Return (X, Y) of the center of cell containing provided text 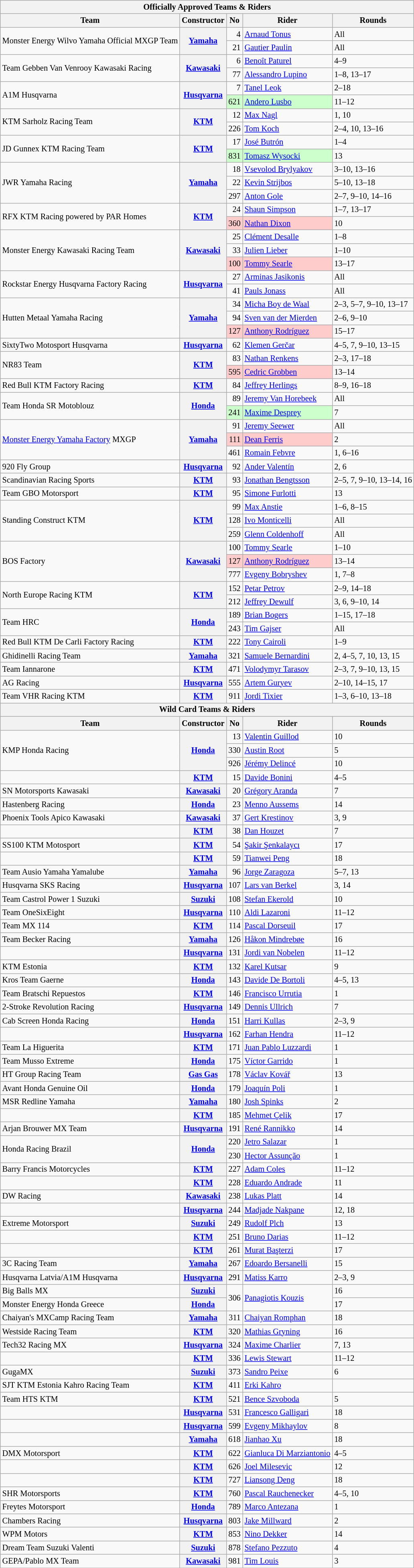
4–5, 13 (373, 980)
Anton Gole (288, 196)
330 (234, 750)
238 (234, 1196)
853 (234, 1534)
41 (234, 291)
5–7, 13 (373, 872)
360 (234, 223)
2–10, 14–15, 17 (373, 683)
5–10, 13–18 (373, 183)
Red Bull KTM Factory Racing (90, 385)
DMX Motorsport (90, 1453)
324 (234, 1345)
11 (373, 1183)
Menno Aussems (288, 804)
3C Racing Team (90, 1264)
33 (234, 250)
3 (373, 1561)
Pauls Jonass (288, 291)
Lukas Platt (288, 1196)
77 (234, 75)
Andero Lusbo (288, 102)
Tanel Leok (288, 88)
Pascal Dorseuil (288, 926)
Team Ausio Yamaha Yamalube (90, 872)
Tim Louis (288, 1561)
2–18 (373, 88)
93 (234, 480)
Team GBO Motorsport (90, 493)
Hastenberg Racing (90, 804)
Jonathan Bengtsson (288, 480)
Jeremy Van Horebeek (288, 399)
Team Honda SR Motoblouz (90, 406)
Romain Febvre (288, 453)
Team Musso Extreme (90, 1061)
1–4 (373, 142)
1–9 (373, 642)
DW Racing (90, 1196)
336 (234, 1358)
Freytes Motorsport (90, 1507)
1–7, 13–17 (373, 210)
Rockstar Energy Husqvarna Factory Racing (90, 283)
149 (234, 1007)
Mathias Gryning (288, 1331)
Sven van der Mierden (288, 318)
108 (234, 899)
1–6, 8–15 (373, 507)
25 (234, 237)
Shaun Simpson (288, 210)
Gas Gas (203, 1075)
Nino Dekker (288, 1534)
Dennis Ullrich (288, 1007)
Avant Honda Genuine Oil (90, 1088)
Francesco Galligari (288, 1413)
Arnaud Tonus (288, 34)
Arminas Jasikonis (288, 277)
Tech32 Racing MX (90, 1345)
15–17 (373, 331)
Murat Başterzi (288, 1250)
Juan Pablo Luzzardi (288, 1048)
RFX KTM Racing powered by PAR Homes (90, 216)
Kevin Strijbos (288, 183)
Team Iannarone (90, 669)
152 (234, 588)
92 (234, 467)
Tomasz Wysocki (288, 156)
373 (234, 1372)
306 (234, 1298)
Bence Szvoboda (288, 1399)
259 (234, 534)
Stefano Pezzuto (288, 1548)
Ghidinelli Racing Team (90, 656)
Jeffrey Herlings (288, 385)
Tony Cairoli (288, 642)
2, 4–5, 7, 10, 13, 15 (373, 656)
878 (234, 1548)
249 (234, 1223)
23 (234, 804)
Dan Houzet (288, 831)
21 (234, 47)
8 (373, 1426)
Tom Koch (288, 128)
3, 9 (373, 818)
NR83 Team (90, 365)
GEPA/Pablo MX Team (90, 1561)
84 (234, 385)
89 (234, 399)
320 (234, 1331)
179 (234, 1088)
189 (234, 615)
Monster Energy Wilvo Yamaha Official MXGP Team (90, 41)
83 (234, 358)
Marco Antezana (288, 1507)
Pascal Rauchenecker (288, 1494)
Stefan Ekerold (288, 899)
162 (234, 1034)
132 (234, 966)
297 (234, 196)
1–8, 13–17 (373, 75)
Joaquín Poli (288, 1088)
Dean Ferris (288, 439)
HT Group Racing Team (90, 1075)
222 (234, 642)
Jake Millward (288, 1521)
Jeffrey Dewulf (288, 602)
Jordi van Nobelen (288, 953)
94 (234, 318)
251 (234, 1237)
24 (234, 210)
226 (234, 128)
180 (234, 1101)
Vsevolod Brylyakov (288, 169)
SN Motorsports Kawasaki (90, 791)
Big Balls MX (90, 1291)
Jordi Tixier (288, 696)
Chaiyan's MXCamp Racing Team (90, 1318)
SHR Motorsports (90, 1494)
North Europe Racing KTM (90, 595)
BOS Factory (90, 561)
2-Stroke Revolution Racing (90, 1007)
2, 6 (373, 467)
Ivo Monticelli (288, 520)
111 (234, 439)
241 (234, 412)
Lewis Stewart (288, 1358)
599 (234, 1426)
Alessandro Lupino (288, 75)
9 (373, 966)
Hector Assunção (288, 1156)
Josh Spinks (288, 1101)
Matiss Karro (288, 1277)
Karel Kutsar (288, 966)
Valentin Guillod (288, 737)
1, 7–8 (373, 575)
Víctor Garrido (288, 1061)
Team Bratschi Repuestos (90, 993)
760 (234, 1494)
4–5, 10 (373, 1494)
WPM Motors (90, 1534)
178 (234, 1075)
727 (234, 1480)
3–10, 13–16 (373, 169)
27 (234, 277)
KTM Estonia (90, 966)
1, 6–16 (373, 453)
311 (234, 1318)
Liansong Deng (288, 1480)
261 (234, 1250)
212 (234, 602)
Team MX 114 (90, 926)
1–15, 17–18 (373, 615)
Red Bull KTM De Carli Factory Racing (90, 642)
Samuele Bernardini (288, 656)
Extreme Motorsport (90, 1223)
2–4, 10, 13–16 (373, 128)
Gert Krestinov (288, 818)
Simone Furlotti (288, 493)
Barry Francis Motorcycles (90, 1169)
803 (234, 1521)
22 (234, 183)
191 (234, 1129)
Nathan Renkens (288, 358)
291 (234, 1277)
Honda Racing Brazil (90, 1148)
Davide De Bortoli (288, 980)
Ander Valentín (288, 467)
Håkon Mindrebøe (288, 940)
Monster Energy Yamaha Factory MXGP (90, 439)
2–7, 9–10, 14–16 (373, 196)
Bruno Darias (288, 1237)
54 (234, 845)
110 (234, 912)
Tianwei Peng (288, 858)
2–6, 9–10 (373, 318)
831 (234, 156)
KTM Sarholz Racing Team (90, 122)
Standing Construct KTM (90, 520)
8–9, 16–18 (373, 385)
595 (234, 372)
Joel Milesevic (288, 1466)
Phoenix Tools Apico Kawasaki (90, 818)
Max Nagl (288, 115)
Mehmet Çelik (288, 1115)
59 (234, 858)
Artem Guryev (288, 683)
Team HRC (90, 622)
920 Fly Group (90, 467)
7, 13 (373, 1345)
Cedric Grobben (288, 372)
3, 6, 9–10, 14 (373, 602)
Clément Desalle (288, 237)
Nathan Dixon (288, 223)
38 (234, 831)
107 (234, 885)
175 (234, 1061)
2–5, 7, 9–10, 13–14, 16 (373, 480)
Gianluca Di Marziantonio (288, 1453)
Dream Team Suzuki Valenti (90, 1548)
Micha Boy de Waal (288, 304)
Glenn Coldenhoff (288, 534)
GugaMX (90, 1372)
Panagiotis Kouzis (288, 1298)
Julien Lieber (288, 250)
Maxime Charlier (288, 1345)
151 (234, 1021)
Team HTS KTM (90, 1399)
Monster Energy Honda Greece (90, 1304)
Aldi Lazaroni (288, 912)
Team Becker Racing (90, 940)
Volodymyr Tarasov (288, 669)
114 (234, 926)
13–17 (373, 264)
Team La Higuerita (90, 1048)
3, 14 (373, 885)
Team Castrol Power 1 Suzuki (90, 899)
230 (234, 1156)
Chaiyan Romphan (288, 1318)
789 (234, 1507)
Team OneSixEight (90, 912)
Şakir Şenkalaycı (288, 845)
Hutten Metaal Yamaha Racing (90, 318)
20 (234, 791)
Evgeny Bobryshev (288, 575)
Francisco Urrutia (288, 993)
Edoardo Bersanelli (288, 1264)
Rudolf Plch (288, 1223)
4–5, 7, 9–10, 13–15 (373, 345)
Tim Gajser (288, 629)
Arjan Brouwer MX Team (90, 1129)
Davide Bonini (288, 777)
Husqvarna Latvia/A1M Husqvarna (90, 1277)
SixtyTwo Motosport Husqvarna (90, 345)
Adam Coles (288, 1169)
Evgeny Mikhaylov (288, 1426)
KMP Honda Racing (90, 750)
143 (234, 980)
618 (234, 1440)
461 (234, 453)
185 (234, 1115)
99 (234, 507)
1, 10 (373, 115)
146 (234, 993)
911 (234, 696)
Chambers Racing (90, 1521)
Westside Racing Team (90, 1331)
555 (234, 683)
Harri Kullas (288, 1021)
SJT KTM Estonia Kahro Racing Team (90, 1385)
37 (234, 818)
Petar Petrov (288, 588)
Jeremy Seewer (288, 426)
128 (234, 520)
Kros Team Gaerne (90, 980)
Cab Screen Honda Racing (90, 1021)
MSR Redline Yamaha (90, 1101)
2–3, 5–7, 9–10, 13–17 (373, 304)
Monster Energy Kawasaki Racing Team (90, 250)
Scandinavian Racing Sports (90, 480)
4–9 (373, 61)
521 (234, 1399)
228 (234, 1183)
244 (234, 1210)
2–3, 7, 9–10, 13, 15 (373, 669)
Lars van Berkel (288, 885)
Officially Approved Teams & Riders (207, 7)
A1M Husqvarna (90, 95)
471 (234, 669)
Jianhao Xu (288, 1440)
171 (234, 1048)
1–3, 6–10, 13–18 (373, 696)
Klemen Gerčar (288, 345)
Maxime Desprey (288, 412)
1–8 (373, 237)
Team Gebben Van Venrooy Kawasaki Racing (90, 67)
Sandro Peixe (288, 1372)
621 (234, 102)
JD Gunnex KTM Racing Team (90, 149)
626 (234, 1466)
José Butrón (288, 142)
2–3, 17–18 (373, 358)
926 (234, 764)
981 (234, 1561)
34 (234, 304)
Brian Bogers (288, 615)
2–9, 14–18 (373, 588)
Grégory Aranda (288, 791)
Max Anstie (288, 507)
777 (234, 575)
Eduardo Andrade (288, 1183)
Husqvarna SKS Racing (90, 885)
Václav Kovář (288, 1075)
321 (234, 656)
95 (234, 493)
531 (234, 1413)
91 (234, 426)
220 (234, 1142)
Jérémy Delincé (288, 764)
227 (234, 1169)
12, 18 (373, 1210)
Team VHR Racing KTM (90, 696)
96 (234, 872)
131 (234, 953)
243 (234, 629)
Wild Card Teams & Riders (207, 710)
Gautier Paulin (288, 47)
AG Racing (90, 683)
JWR Yamaha Racing (90, 182)
126 (234, 940)
Farhan Hendra (288, 1034)
Erki Kahro (288, 1385)
Jorge Zaragoza (288, 872)
Benoît Paturel (288, 61)
René Rannikko (288, 1129)
Austin Root (288, 750)
Madjade Nakpane (288, 1210)
622 (234, 1453)
62 (234, 345)
267 (234, 1264)
411 (234, 1385)
Jetro Salazar (288, 1142)
SS100 KTM Motosport (90, 845)
